Output the (X, Y) coordinate of the center of the cell containing the given text.  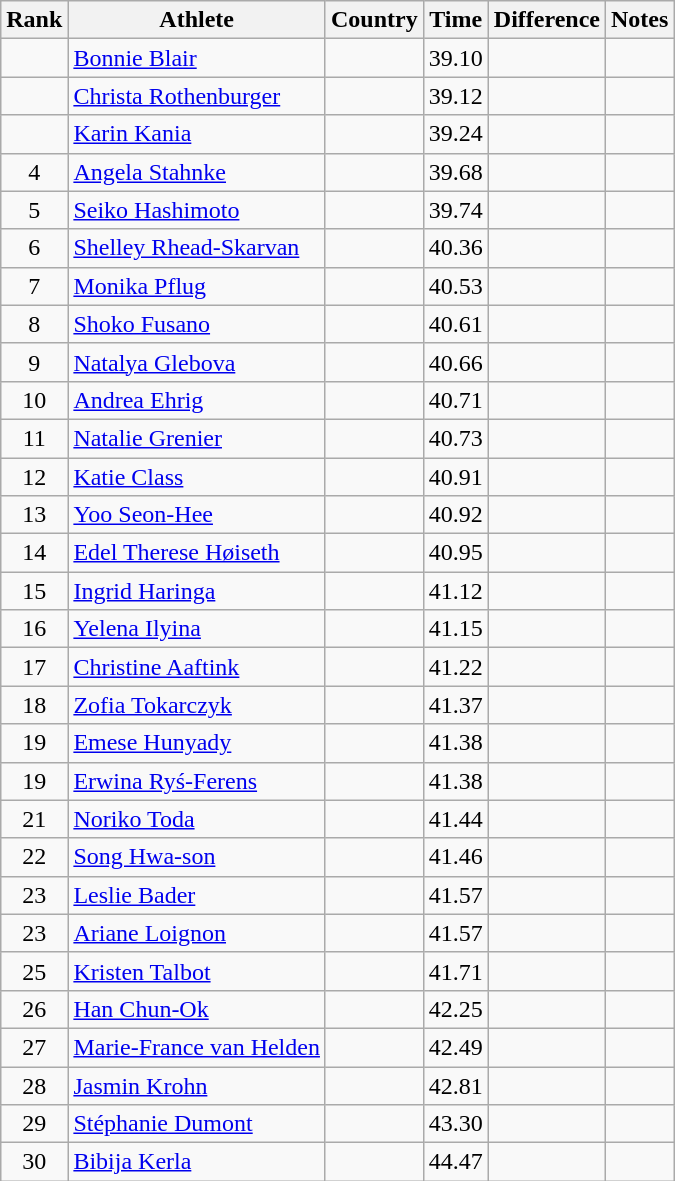
40.95 (456, 553)
22 (34, 857)
Difference (546, 20)
Leslie Bader (197, 895)
Ariane Loignon (197, 933)
13 (34, 515)
Yelena Ilyina (197, 629)
41.44 (456, 819)
40.36 (456, 248)
40.61 (456, 324)
40.91 (456, 477)
7 (34, 286)
Stéphanie Dumont (197, 1124)
27 (34, 1047)
Karin Kania (197, 134)
29 (34, 1124)
41.12 (456, 591)
41.15 (456, 629)
40.92 (456, 515)
Noriko Toda (197, 819)
40.53 (456, 286)
18 (34, 705)
Edel Therese Høiseth (197, 553)
Song Hwa-son (197, 857)
40.71 (456, 400)
4 (34, 172)
39.10 (456, 58)
9 (34, 362)
39.24 (456, 134)
Zofia Tokarczyk (197, 705)
39.74 (456, 210)
41.46 (456, 857)
Erwina Ryś-Ferens (197, 781)
21 (34, 819)
42.49 (456, 1047)
Rank (34, 20)
Time (456, 20)
Bonnie Blair (197, 58)
8 (34, 324)
Katie Class (197, 477)
Emese Hunyady (197, 743)
Athlete (197, 20)
Andrea Ehrig (197, 400)
17 (34, 667)
Marie-France van Helden (197, 1047)
Shoko Fusano (197, 324)
16 (34, 629)
15 (34, 591)
Notes (640, 20)
39.12 (456, 96)
Angela Stahnke (197, 172)
6 (34, 248)
Kristen Talbot (197, 971)
10 (34, 400)
41.22 (456, 667)
41.71 (456, 971)
Monika Pflug (197, 286)
14 (34, 553)
Natalya Glebova (197, 362)
5 (34, 210)
Shelley Rhead-Skarvan (197, 248)
Bibija Kerla (197, 1162)
44.47 (456, 1162)
30 (34, 1162)
12 (34, 477)
39.68 (456, 172)
Christine Aaftink (197, 667)
Ingrid Haringa (197, 591)
25 (34, 971)
42.25 (456, 1009)
11 (34, 438)
Han Chun-Ok (197, 1009)
42.81 (456, 1085)
Yoo Seon-Hee (197, 515)
41.37 (456, 705)
Country (374, 20)
Seiko Hashimoto (197, 210)
28 (34, 1085)
40.73 (456, 438)
26 (34, 1009)
43.30 (456, 1124)
Christa Rothenburger (197, 96)
Jasmin Krohn (197, 1085)
Natalie Grenier (197, 438)
40.66 (456, 362)
